Detect which cell encompasses the target text, then output its (X, Y) center coordinate. 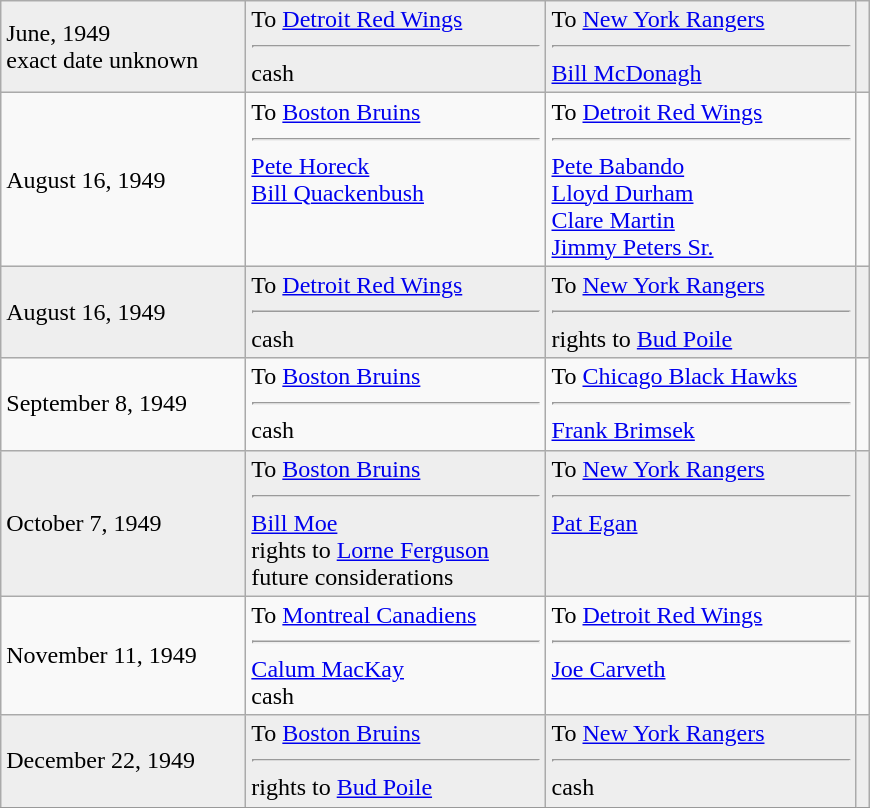
To Boston Bruinscash (396, 404)
To Boston Bruinsrights to Bud Poile (396, 761)
To Detroit Red WingsJoe Carveth (701, 656)
September 8, 1949 (124, 404)
To Boston BruinsBill Moerights to Lorne Fergusonfuture considerations (396, 523)
June, 1949exact date unknown (124, 47)
October 7, 1949 (124, 523)
November 11, 1949 (124, 656)
To New York Rangerscash (701, 761)
To Boston BruinsPete HoreckBill Quackenbush (396, 180)
To Chicago Black HawksFrank Brimsek (701, 404)
To New York RangersPat Egan (701, 523)
To Detroit Red WingsPete BabandoLloyd DurhamClare MartinJimmy Peters Sr. (701, 180)
December 22, 1949 (124, 761)
To Montreal CanadiensCalum MacKaycash (396, 656)
To New York RangersBill McDonagh (701, 47)
To New York Rangersrights to Bud Poile (701, 312)
